Find where the given text appears and provide that cell's center as [X, Y] coordinate. 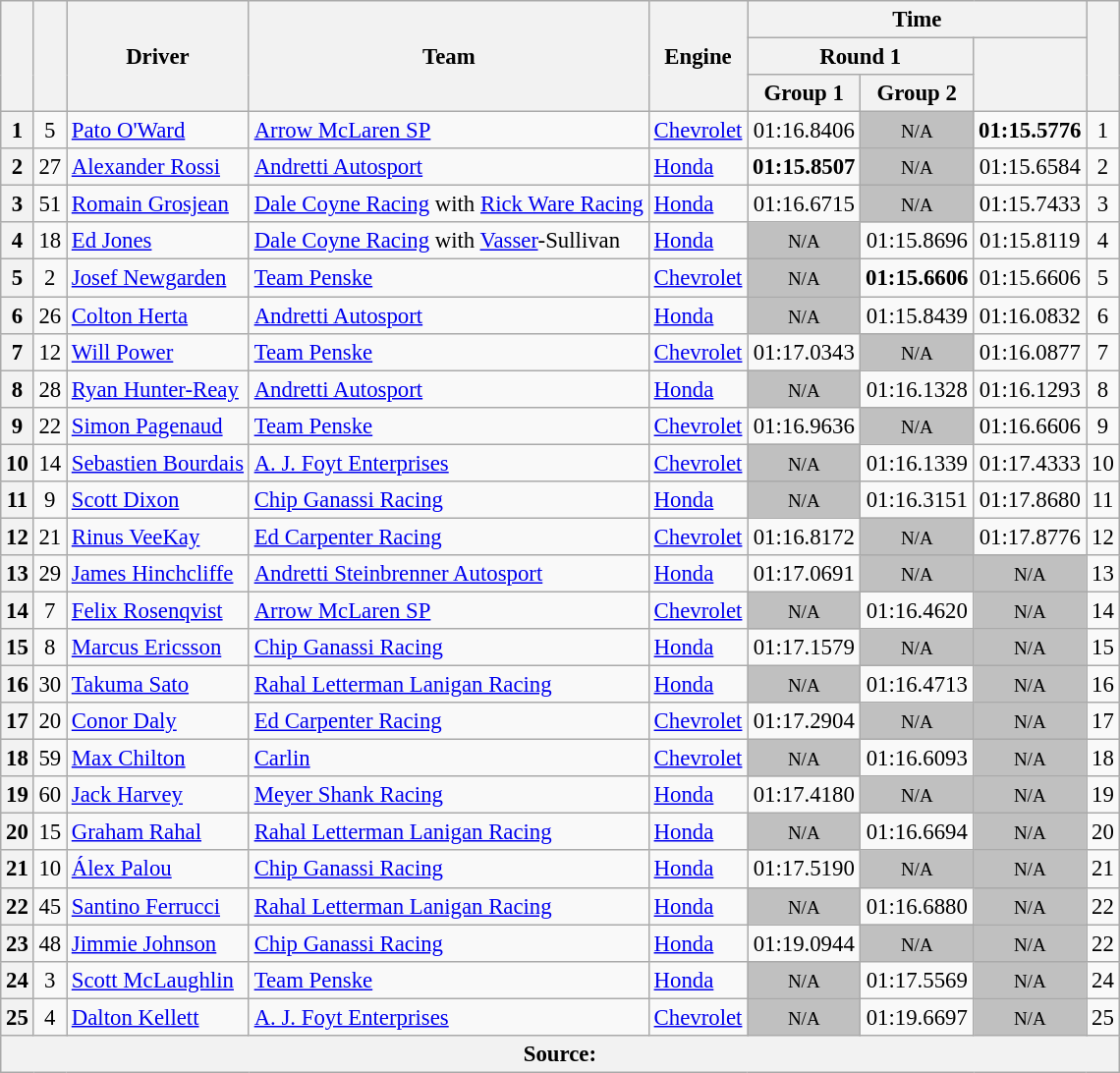
01:19.6697 [918, 1017]
Santino Ferrucci [158, 906]
Dale Coyne Racing with Vasser-Sullivan [448, 241]
01:15.8439 [918, 315]
01:16.4620 [918, 610]
01:16.3151 [918, 500]
Takuma Sato [158, 685]
Andretti Steinbrenner Autosport [448, 574]
Driver [158, 57]
01:17.0691 [804, 574]
60 [49, 795]
Meyer Shank Racing [448, 795]
Simon Pagenaud [158, 425]
01:15.6584 [1030, 167]
30 [49, 685]
Ryan Hunter-Reay [158, 389]
01:17.8680 [1030, 500]
01:17.8776 [1030, 536]
01:16.1293 [1030, 389]
01:16.0832 [1030, 315]
Jack Harvey [158, 795]
01:16.6880 [918, 906]
23 [18, 943]
Colton Herta [158, 315]
Sebastien Bourdais [158, 463]
27 [49, 167]
Jimmie Johnson [158, 943]
01:15.8696 [918, 241]
01:17.5569 [918, 980]
Dale Coyne Racing with Rick Ware Racing [448, 204]
01:16.6694 [918, 832]
01:16.9636 [804, 425]
01:15.8507 [804, 167]
01:16.6093 [918, 759]
Time [918, 20]
01:17.4333 [1030, 463]
Romain Grosjean [158, 204]
Will Power [158, 352]
Conor Daly [158, 721]
01:17.4180 [804, 795]
01:16.6606 [1030, 425]
01:16.8406 [804, 131]
01:15.5776 [1030, 131]
01:19.0944 [804, 943]
59 [49, 759]
01:17.0343 [804, 352]
Rinus VeeKay [158, 536]
Marcus Ericsson [158, 648]
01:15.8119 [1030, 241]
29 [49, 574]
Engine [698, 57]
48 [49, 943]
01:16.1328 [918, 389]
Carlin [448, 759]
Felix Rosenqvist [158, 610]
Álex Palou [158, 870]
26 [49, 315]
Graham Rahal [158, 832]
Ed Jones [158, 241]
Group 1 [804, 93]
51 [49, 204]
Alexander Rossi [158, 167]
James Hinchcliffe [158, 574]
Scott McLaughlin [158, 980]
Group 2 [918, 93]
Scott Dixon [158, 500]
45 [49, 906]
01:15.7433 [1030, 204]
01:16.8172 [804, 536]
01:16.0877 [1030, 352]
01:16.1339 [918, 463]
Josef Newgarden [158, 278]
Max Chilton [158, 759]
Dalton Kellett [158, 1017]
01:17.1579 [804, 648]
Team [448, 57]
Pato O'Ward [158, 131]
Source: [560, 1054]
01:17.2904 [804, 721]
01:16.6715 [804, 204]
01:17.5190 [804, 870]
28 [49, 389]
01:16.4713 [918, 685]
Round 1 [861, 57]
